Capture the cell that displays the provided text and extract its [X, Y] central coordinate. 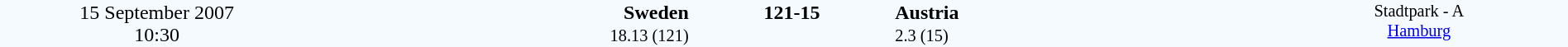
2.3 (15) [1082, 36]
Austria [1082, 12]
15 September 200710:30 [157, 23]
Stadtpark - A Hamburg [1419, 23]
18.13 (121) [501, 36]
121-15 [791, 12]
Sweden [501, 12]
